Output the [X, Y] coordinate of the center of the cell containing the given text.  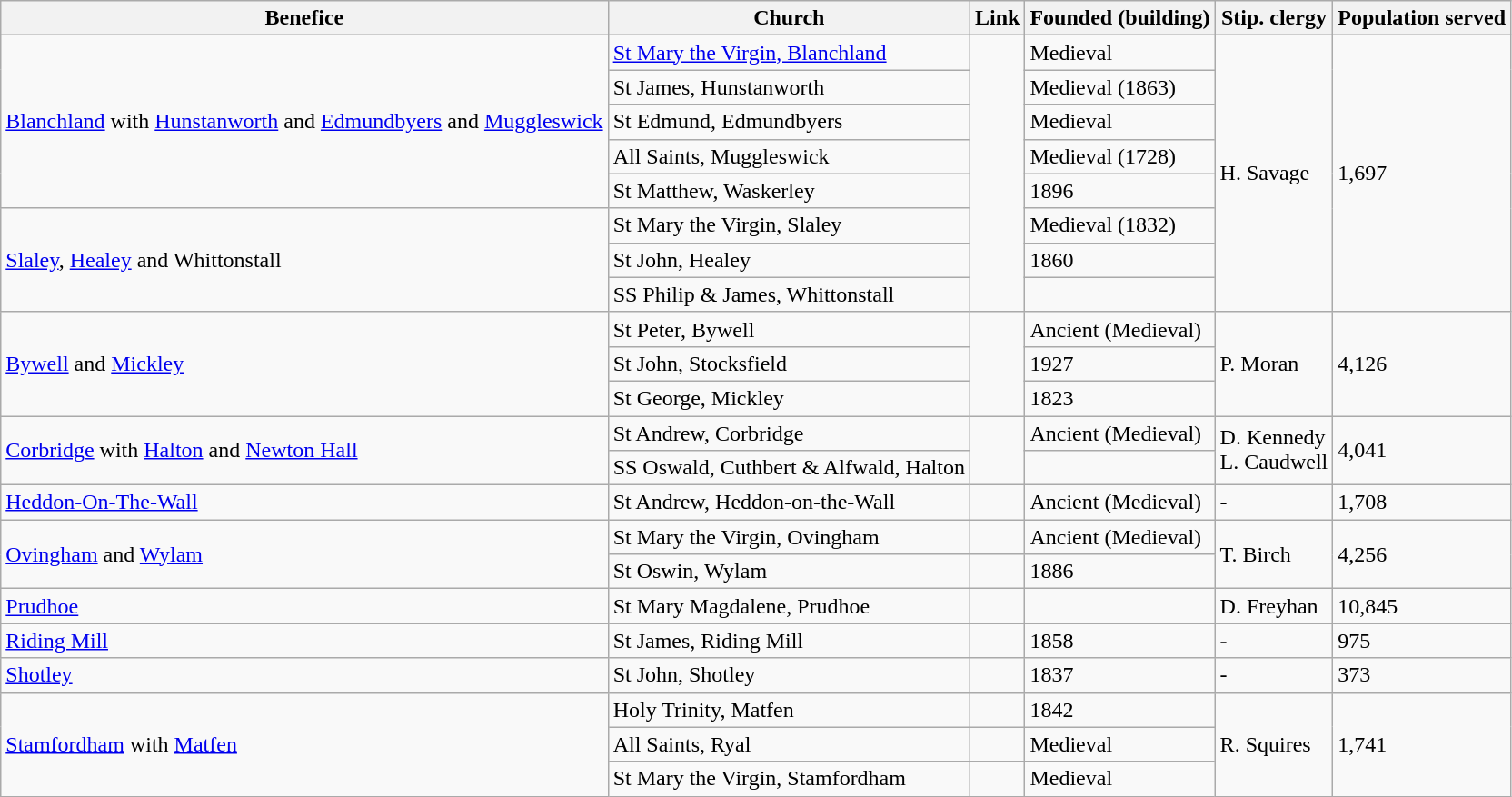
975 [1422, 641]
Stip. clergy [1274, 18]
St Oswin, Wylam [789, 572]
Link [997, 18]
Benefice [304, 18]
1842 [1119, 710]
St Mary the Virgin, Blanchland [789, 53]
SS Philip & James, Whittonstall [789, 294]
St John, Healey [789, 260]
1927 [1119, 364]
D. KennedyL. Caudwell [1274, 451]
St John, Stocksfield [789, 364]
4,256 [1422, 554]
1,741 [1422, 744]
1858 [1119, 641]
Heddon-On-The-Wall [304, 503]
St Peter, Bywell [789, 329]
Bywell and Mickley [304, 364]
Founded (building) [1119, 18]
373 [1422, 675]
D. Freyhan [1274, 606]
Slaley, Healey and Whittonstall [304, 260]
SS Oswald, Cuthbert & Alfwald, Halton [789, 468]
1,697 [1422, 174]
1823 [1119, 398]
Holy Trinity, Matfen [789, 710]
Medieval (1728) [1119, 156]
Riding Mill [304, 641]
1,708 [1422, 503]
4,126 [1422, 364]
Population served [1422, 18]
T. Birch [1274, 554]
All Saints, Ryal [789, 744]
1896 [1119, 191]
P. Moran [1274, 364]
Prudhoe [304, 606]
10,845 [1422, 606]
St Andrew, Corbridge [789, 433]
1837 [1119, 675]
St Mary Magdalene, Prudhoe [789, 606]
Medieval (1863) [1119, 87]
4,041 [1422, 451]
St John, Shotley [789, 675]
St Matthew, Waskerley [789, 191]
1860 [1119, 260]
St Mary the Virgin, Stamfordham [789, 779]
St George, Mickley [789, 398]
Blanchland with Hunstanworth and Edmundbyers and Muggleswick [304, 122]
St Edmund, Edmundbyers [789, 122]
1886 [1119, 572]
All Saints, Muggleswick [789, 156]
St James, Riding Mill [789, 641]
Church [789, 18]
Ovingham and Wylam [304, 554]
Stamfordham with Matfen [304, 744]
St Mary the Virgin, Slaley [789, 225]
St Andrew, Heddon-on-the-Wall [789, 503]
Medieval (1832) [1119, 225]
St Mary the Virgin, Ovingham [789, 537]
Corbridge with Halton and Newton Hall [304, 451]
R. Squires [1274, 744]
St James, Hunstanworth [789, 87]
Shotley [304, 675]
H. Savage [1274, 174]
